Identify which cell holds the provided text, then report its (X, Y) central coordinate. 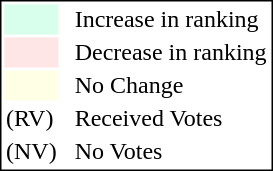
No Change (170, 85)
Received Votes (170, 119)
Decrease in ranking (170, 53)
(RV) (31, 119)
(NV) (31, 151)
Increase in ranking (170, 19)
No Votes (170, 151)
